Identify which cell holds the provided text, then report its (x, y) central coordinate. 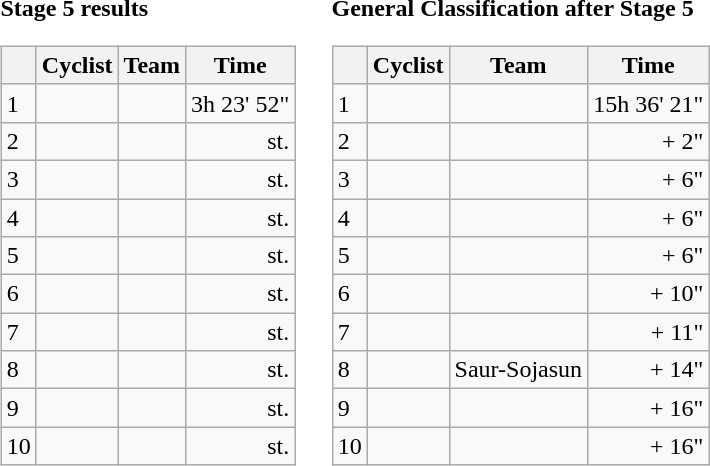
+ 14" (648, 370)
+ 2" (648, 141)
Saur-Sojasun (518, 370)
+ 10" (648, 294)
+ 11" (648, 332)
15h 36' 21" (648, 103)
3h 23' 52" (240, 103)
